Capture the cell that displays the provided text and extract its (X, Y) central coordinate. 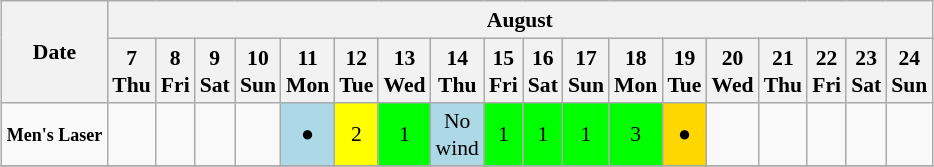
22Fri (826, 70)
7Thu (132, 70)
Date (55, 52)
3 (636, 134)
9Sat (215, 70)
Men's Laser (55, 134)
15Fri (504, 70)
23Sat (866, 70)
13Wed (404, 70)
16Sat (543, 70)
17Sun (586, 70)
20Wed (733, 70)
2 (356, 134)
11Mon (308, 70)
8Fri (176, 70)
August (520, 20)
21Thu (784, 70)
18Mon (636, 70)
24Sun (909, 70)
19Tue (684, 70)
Nowind (458, 134)
12Tue (356, 70)
14Thu (458, 70)
10Sun (258, 70)
